Identify which cell holds the provided text, then report its (x, y) central coordinate. 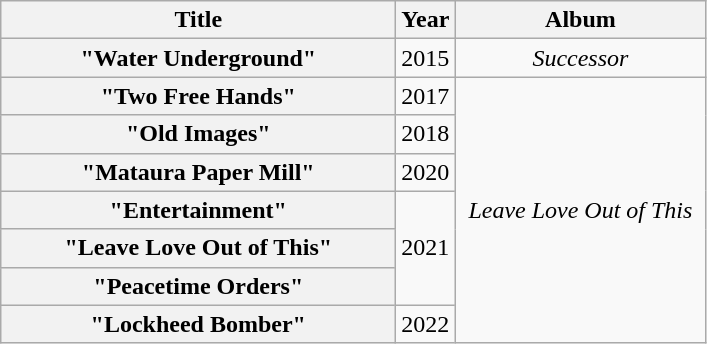
Leave Love Out of This (580, 210)
2018 (426, 134)
"Entertainment" (198, 210)
"Lockheed Bomber" (198, 324)
2022 (426, 324)
Successor (580, 58)
"Mataura Paper Mill" (198, 172)
"Two Free Hands" (198, 96)
"Peacetime Orders" (198, 286)
"Leave Love Out of This" (198, 248)
Album (580, 20)
2021 (426, 248)
Title (198, 20)
"Water Underground" (198, 58)
Year (426, 20)
2015 (426, 58)
2017 (426, 96)
"Old Images" (198, 134)
2020 (426, 172)
